Search for the cell housing the specified text and yield its (x, y) center coordinate. 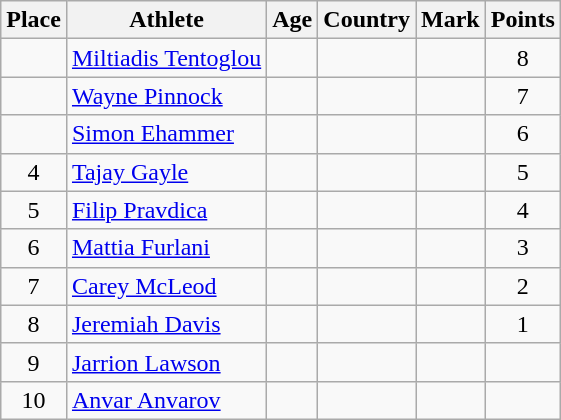
Age (292, 20)
1 (522, 324)
Mattia Furlani (166, 248)
9 (34, 362)
Carey McLeod (166, 286)
10 (34, 400)
Mark (451, 20)
3 (522, 248)
Anvar Anvarov (166, 400)
Country (367, 20)
Tajay Gayle (166, 172)
Athlete (166, 20)
Jarrion Lawson (166, 362)
Points (522, 20)
Wayne Pinnock (166, 96)
Jeremiah Davis (166, 324)
Place (34, 20)
2 (522, 286)
Filip Pravdica (166, 210)
Simon Ehammer (166, 134)
Miltiadis Tentoglou (166, 58)
